For the text-containing cell, return its midpoint in [x, y] coordinate format. 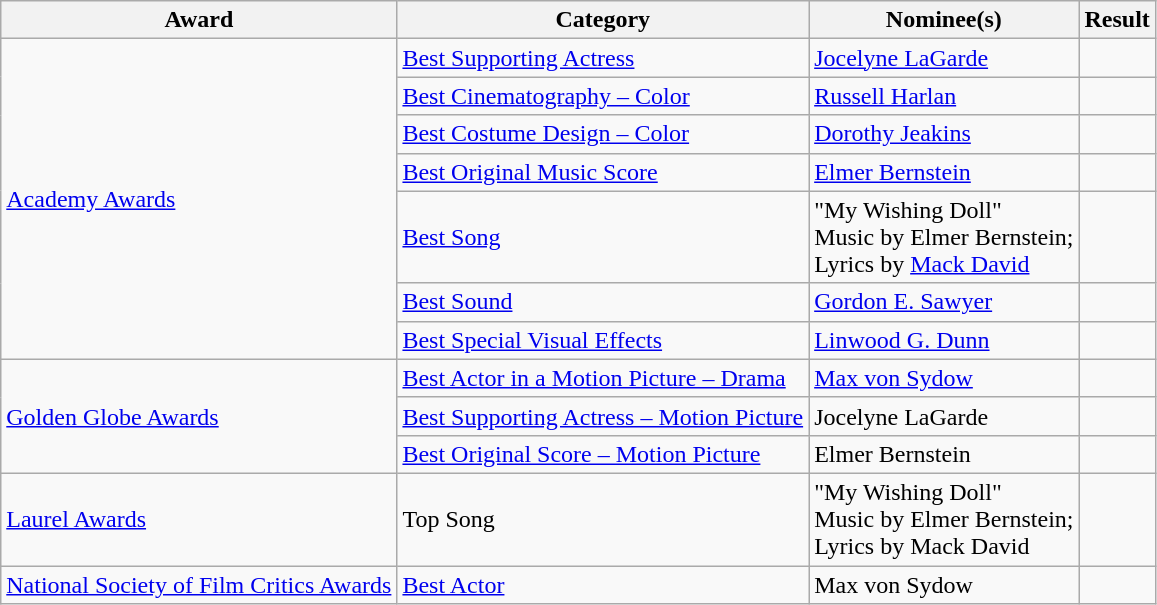
Linwood G. Dunn [944, 340]
National Society of Film Critics Awards [199, 585]
Best Supporting Actress – Motion Picture [603, 416]
Best Cinematography – Color [603, 96]
Best Actor in a Motion Picture – Drama [603, 378]
Best Special Visual Effects [603, 340]
Gordon E. Sawyer [944, 302]
Best Costume Design – Color [603, 134]
Laurel Awards [199, 519]
Golden Globe Awards [199, 416]
Dorothy Jeakins [944, 134]
Best Song [603, 237]
Result [1117, 20]
Category [603, 20]
Top Song [603, 519]
Best Actor [603, 585]
Best Original Music Score [603, 172]
Russell Harlan [944, 96]
Best Supporting Actress [603, 58]
Award [199, 20]
Nominee(s) [944, 20]
Academy Awards [199, 199]
Best Original Score – Motion Picture [603, 454]
Best Sound [603, 302]
